Determine the [x, y] coordinate at the center of the cell enclosing the given text.  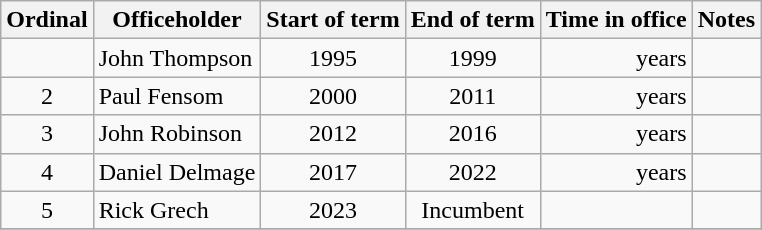
Incumbent [472, 210]
Notes [726, 20]
3 [47, 134]
Officeholder [177, 20]
2017 [333, 172]
2011 [472, 96]
Rick Grech [177, 210]
Start of term [333, 20]
Time in office [616, 20]
4 [47, 172]
1995 [333, 58]
2012 [333, 134]
John Thompson [177, 58]
Daniel Delmage [177, 172]
2022 [472, 172]
John Robinson [177, 134]
2000 [333, 96]
Paul Fensom [177, 96]
Ordinal [47, 20]
2 [47, 96]
5 [47, 210]
1999 [472, 58]
End of term [472, 20]
2023 [333, 210]
2016 [472, 134]
